For the text-containing cell, return its midpoint in (X, Y) coordinate format. 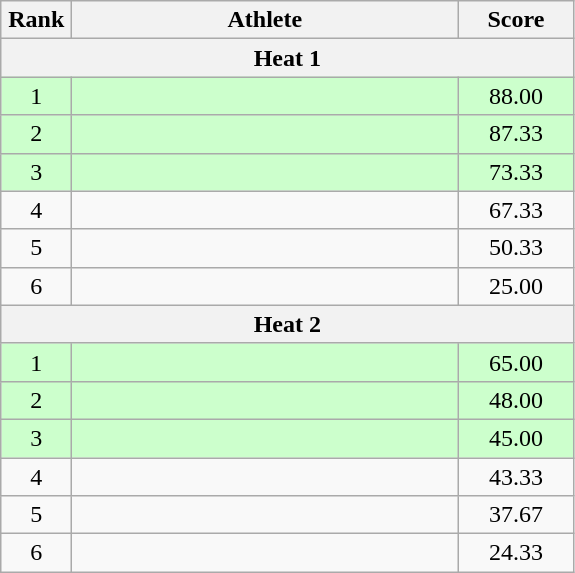
87.33 (516, 134)
73.33 (516, 172)
67.33 (516, 210)
24.33 (516, 553)
Heat 1 (288, 58)
50.33 (516, 248)
Heat 2 (288, 324)
48.00 (516, 400)
37.67 (516, 515)
88.00 (516, 96)
43.33 (516, 477)
Athlete (265, 20)
Rank (36, 20)
65.00 (516, 362)
45.00 (516, 438)
Score (516, 20)
25.00 (516, 286)
